Locate the cell with the specified text and output its (x, y) center coordinate. 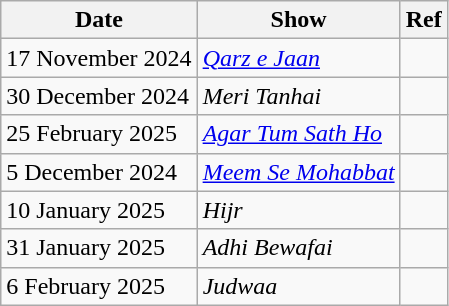
5 December 2024 (99, 172)
Show (298, 20)
30 December 2024 (99, 96)
Adhi Bewafai (298, 248)
Agar Tum Sath Ho (298, 134)
Ref (424, 20)
Meem Se Mohabbat (298, 172)
Qarz e Jaan (298, 58)
31 January 2025 (99, 248)
6 February 2025 (99, 286)
17 November 2024 (99, 58)
Hijr (298, 210)
Date (99, 20)
Meri Tanhai (298, 96)
10 January 2025 (99, 210)
Judwaa (298, 286)
25 February 2025 (99, 134)
